Search for the cell housing the specified text and yield its (x, y) center coordinate. 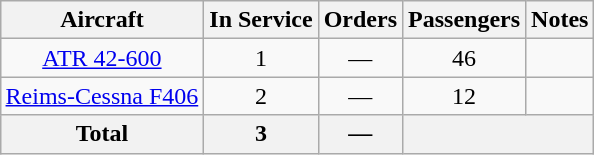
Orders (360, 20)
46 (464, 58)
Reims-Cessna F406 (102, 96)
In Service (261, 20)
Total (102, 134)
2 (261, 96)
1 (261, 58)
Passengers (464, 20)
Notes (560, 20)
12 (464, 96)
3 (261, 134)
Aircraft (102, 20)
ATR 42-600 (102, 58)
